Output the [x, y] coordinate of the center of the cell containing the given text.  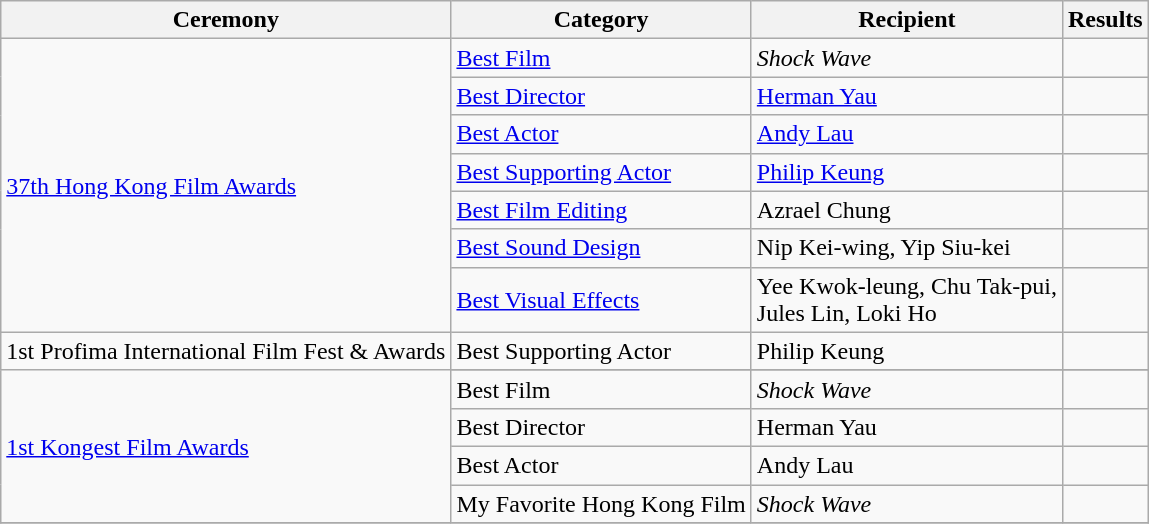
1st Profima International Film Fest & Awards [226, 351]
Best Sound Design [601, 248]
Best Visual Effects [601, 300]
My Favorite Hong Kong Film [601, 503]
Azrael Chung [906, 210]
Category [601, 20]
Best Film Editing [601, 210]
Nip Kei-wing, Yip Siu-kei [906, 248]
1st Kongest Film Awards [226, 446]
Ceremony [226, 20]
Yee Kwok-leung, Chu Tak-pui,Jules Lin, Loki Ho [906, 300]
Results [1105, 20]
Recipient [906, 20]
37th Hong Kong Film Awards [226, 186]
